Determine the [x, y] coordinate at the center of the cell enclosing the given text.  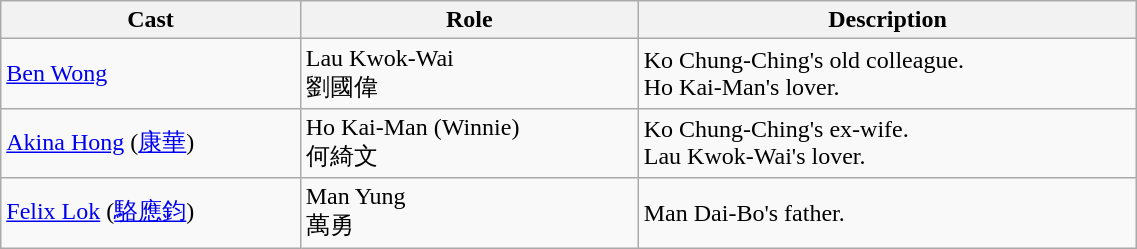
Ben Wong [150, 74]
Akina Hong (康華) [150, 143]
Man Dai-Bo's father. [888, 213]
Ko Chung-Ching's old colleague. Ho Kai-Man's lover. [888, 74]
Role [469, 20]
Lau Kwok-Wai 劉國偉 [469, 74]
Cast [150, 20]
Description [888, 20]
Ho Kai-Man (Winnie) 何綺文 [469, 143]
Man Yung 萬勇 [469, 213]
Felix Lok (駱應鈞) [150, 213]
Ko Chung-Ching's ex-wife. Lau Kwok-Wai's lover. [888, 143]
